From the cell containing the given text, extract its center point as (X, Y) coordinate. 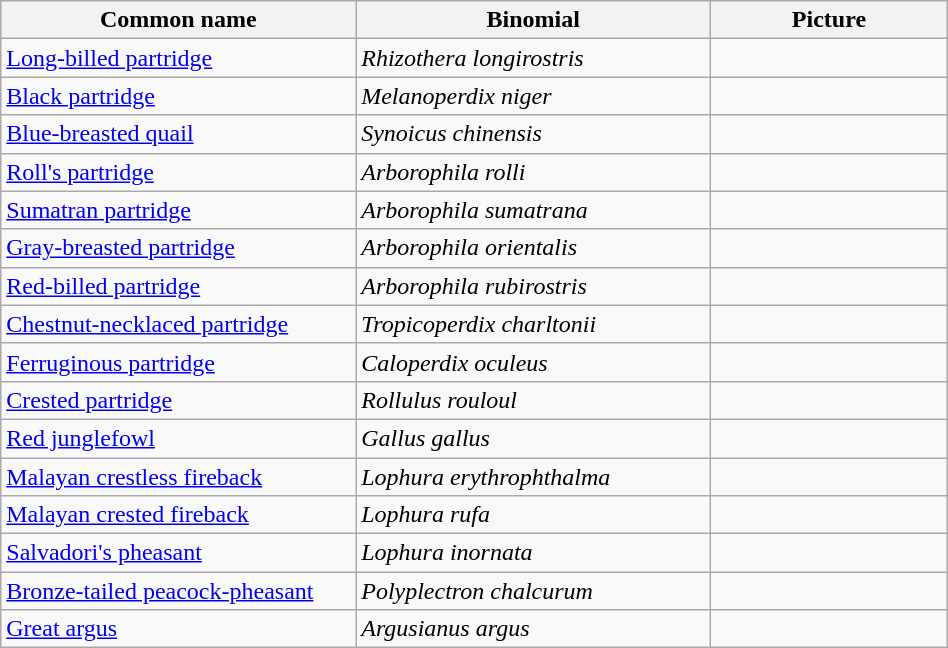
Gallus gallus (534, 438)
Synoicus chinensis (534, 134)
Rollulus rouloul (534, 400)
Ferruginous partridge (178, 362)
Malayan crested fireback (178, 515)
Long-billed partridge (178, 58)
Chestnut-necklaced partridge (178, 324)
Malayan crestless fireback (178, 477)
Lophura erythrophthalma (534, 477)
Roll's partridge (178, 172)
Lophura rufa (534, 515)
Binomial (534, 20)
Arborophila sumatrana (534, 210)
Tropicoperdix charltonii (534, 324)
Rhizothera longirostris (534, 58)
Blue-breasted quail (178, 134)
Argusianus argus (534, 629)
Crested partridge (178, 400)
Arborophila rolli (534, 172)
Red junglefowl (178, 438)
Arborophila rubirostris (534, 286)
Lophura inornata (534, 553)
Melanoperdix niger (534, 96)
Caloperdix oculeus (534, 362)
Polyplectron chalcurum (534, 591)
Common name (178, 20)
Red-billed partridge (178, 286)
Bronze-tailed peacock-pheasant (178, 591)
Gray-breasted partridge (178, 248)
Picture (830, 20)
Salvadori's pheasant (178, 553)
Arborophila orientalis (534, 248)
Sumatran partridge (178, 210)
Great argus (178, 629)
Black partridge (178, 96)
